Return (x, y) of the center of cell containing provided text 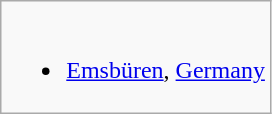
Emsbüren, Germany (136, 58)
